Return (X, Y) of the center of cell containing provided text 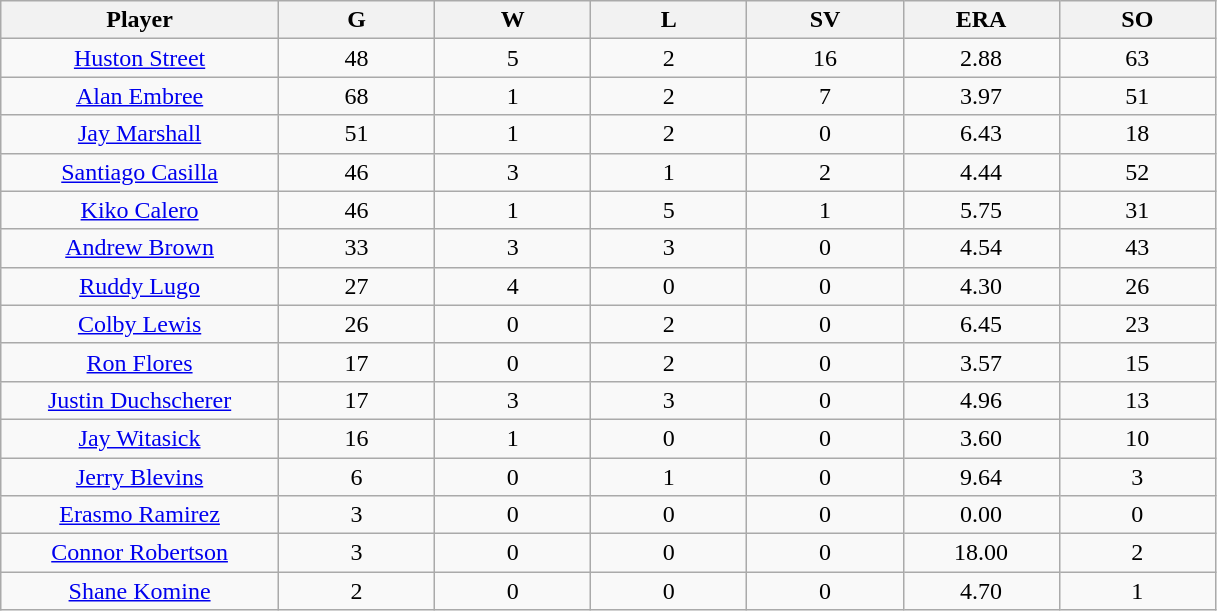
Santiago Casilla (140, 172)
63 (1137, 58)
9.64 (981, 477)
3.60 (981, 438)
0.00 (981, 515)
18 (1137, 134)
31 (1137, 210)
3.57 (981, 362)
Jay Marshall (140, 134)
Alan Embree (140, 96)
68 (356, 96)
Justin Duchscherer (140, 400)
4.96 (981, 400)
33 (356, 248)
ERA (981, 20)
SO (1137, 20)
Colby Lewis (140, 324)
Ron Flores (140, 362)
Andrew Brown (140, 248)
4.54 (981, 248)
7 (825, 96)
Jerry Blevins (140, 477)
Jay Witasick (140, 438)
48 (356, 58)
3.97 (981, 96)
Connor Robertson (140, 553)
4.44 (981, 172)
Player (140, 20)
Erasmo Ramirez (140, 515)
27 (356, 286)
23 (1137, 324)
4 (513, 286)
13 (1137, 400)
6 (356, 477)
Huston Street (140, 58)
SV (825, 20)
5.75 (981, 210)
Ruddy Lugo (140, 286)
18.00 (981, 553)
Shane Komine (140, 591)
15 (1137, 362)
10 (1137, 438)
2.88 (981, 58)
4.30 (981, 286)
Kiko Calero (140, 210)
L (669, 20)
6.45 (981, 324)
G (356, 20)
43 (1137, 248)
W (513, 20)
4.70 (981, 591)
52 (1137, 172)
6.43 (981, 134)
